Determine the (x, y) coordinate at the center of the cell enclosing the given text.  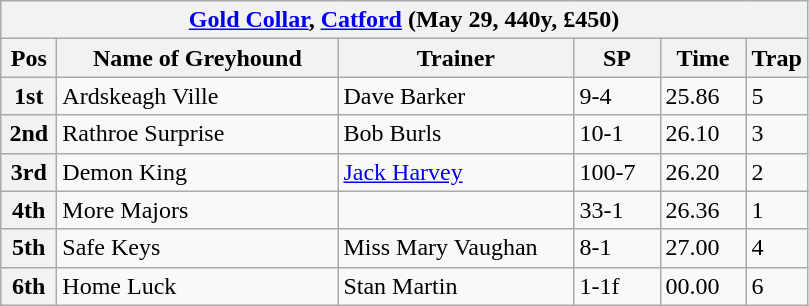
4 (776, 248)
Dave Barker (456, 96)
10-1 (617, 134)
Trap (776, 58)
SP (617, 58)
00.00 (703, 286)
1st (29, 96)
Pos (29, 58)
6 (776, 286)
Ardskeagh Ville (198, 96)
26.10 (703, 134)
8-1 (617, 248)
Trainer (456, 58)
Stan Martin (456, 286)
2nd (29, 134)
1-1f (617, 286)
26.36 (703, 210)
Rathroe Surprise (198, 134)
1 (776, 210)
Gold Collar, Catford (May 29, 440y, £450) (404, 20)
3rd (29, 172)
Jack Harvey (456, 172)
Name of Greyhound (198, 58)
Safe Keys (198, 248)
Miss Mary Vaughan (456, 248)
25.86 (703, 96)
Demon King (198, 172)
33-1 (617, 210)
Time (703, 58)
27.00 (703, 248)
2 (776, 172)
5th (29, 248)
26.20 (703, 172)
4th (29, 210)
100-7 (617, 172)
5 (776, 96)
Bob Burls (456, 134)
3 (776, 134)
9-4 (617, 96)
6th (29, 286)
More Majors (198, 210)
Home Luck (198, 286)
